Return the (X, Y) coordinate for the center point of the cell that contains the specified text.  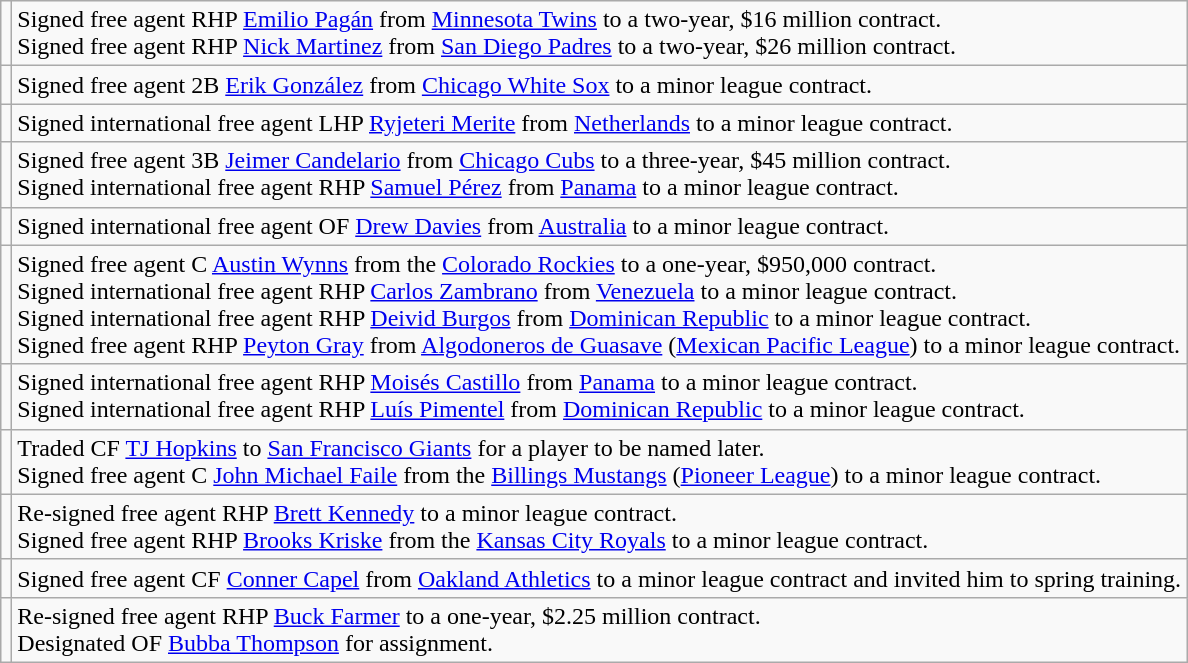
Signed free agent 2B Erik González from Chicago White Sox to a minor league contract. (600, 85)
Signed international free agent OF Drew Davies from Australia to a minor league contract. (600, 226)
Signed free agent CF Conner Capel from Oakland Athletics to a minor league contract and invited him to spring training. (600, 578)
Re-signed free agent RHP Buck Farmer to a one-year, $2.25 million contract. Designated OF Bubba Thompson for assignment. (600, 630)
Signed international free agent LHP Ryjeteri Merite from Netherlands to a minor league contract. (600, 123)
